Output the (X, Y) coordinate of the center of the cell containing the given text.  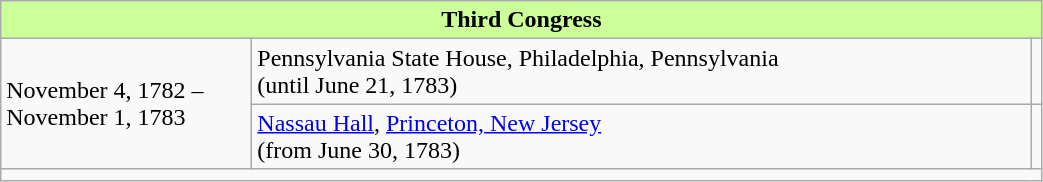
Third Congress (522, 20)
Pennsylvania State House, Philadelphia, Pennsylvania(until June 21, 1783) (642, 72)
Nassau Hall, Princeton, New Jersey(from June 30, 1783) (642, 136)
November 4, 1782 –November 1, 1783 (126, 104)
